Detect which cell encompasses the target text, then output its (X, Y) center coordinate. 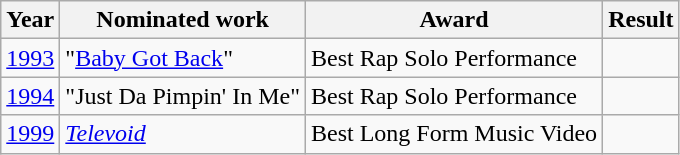
Televoid (183, 134)
"Baby Got Back" (183, 58)
Result (641, 20)
Nominated work (183, 20)
Award (454, 20)
1999 (30, 134)
1994 (30, 96)
Best Long Form Music Video (454, 134)
"Just Da Pimpin' In Me" (183, 96)
Year (30, 20)
1993 (30, 58)
